From the cell containing the given text, extract its center point as [x, y] coordinate. 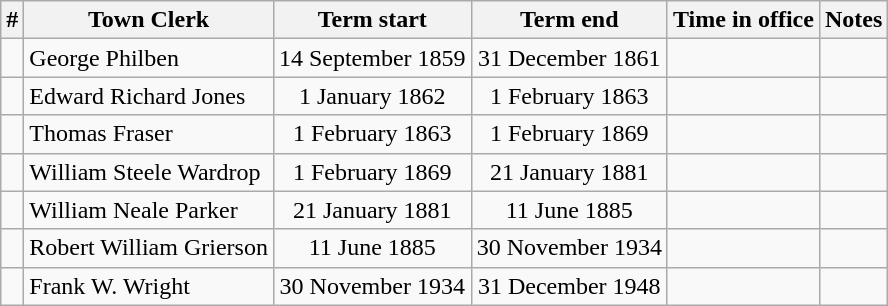
Edward Richard Jones [149, 96]
Town Clerk [149, 20]
George Philben [149, 58]
31 December 1861 [569, 58]
# [12, 20]
Frank W. Wright [149, 286]
31 December 1948 [569, 286]
Robert William Grierson [149, 248]
Term end [569, 20]
1 January 1862 [372, 96]
William Steele Wardrop [149, 172]
Notes [853, 20]
14 September 1859 [372, 58]
Thomas Fraser [149, 134]
Term start [372, 20]
Time in office [743, 20]
William Neale Parker [149, 210]
